From the cell containing the given text, extract its center point as [x, y] coordinate. 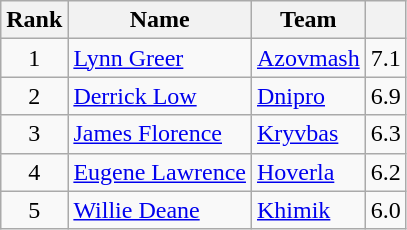
5 [34, 210]
Name [160, 20]
Hoverla [308, 172]
Derrick Low [160, 96]
6.9 [386, 96]
6.2 [386, 172]
Lynn Greer [160, 58]
1 [34, 58]
7.1 [386, 58]
Eugene Lawrence [160, 172]
3 [34, 134]
Rank [34, 20]
Khimik [308, 210]
6.3 [386, 134]
4 [34, 172]
Team [308, 20]
Kryvbas [308, 134]
Dnipro [308, 96]
James Florence [160, 134]
6.0 [386, 210]
Azovmash [308, 58]
2 [34, 96]
Willie Deane [160, 210]
